Pinpoint the cell where the given text exists, returning its [X, Y] midpoint coordinate. 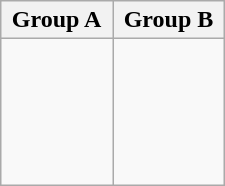
Group B [169, 20]
Group A [57, 20]
